Locate the cell with the specified text and output its [X, Y] center coordinate. 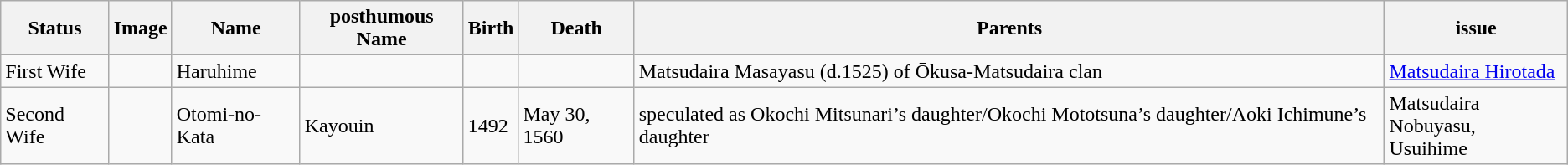
Haruhime [236, 71]
Matsudaira Hirotada [1476, 71]
Second Wife [55, 126]
1492 [491, 126]
Matsudaira Nobuyasu,Usuihime [1476, 126]
Matsudaira Masayasu (d.1525) of Ōkusa-Matsudaira clan [1009, 71]
May 30, 1560 [576, 126]
First Wife [55, 71]
speculated as Okochi Mitsunari’s daughter/Okochi Mototsuna’s daughter/Aoki Ichimune’s daughter [1009, 126]
Name [236, 28]
Kayouin [382, 126]
Birth [491, 28]
posthumous Name [382, 28]
Image [141, 28]
Death [576, 28]
issue [1476, 28]
Otomi-no-Kata [236, 126]
Status [55, 28]
Parents [1009, 28]
